Pinpoint the cell where the given text exists, returning its [X, Y] midpoint coordinate. 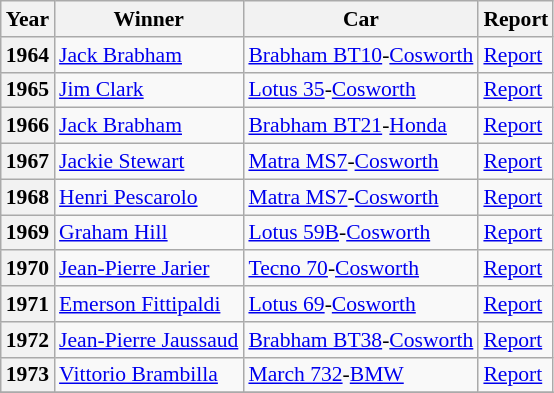
Lotus 59B-Cosworth [360, 233]
Brabham BT21-Honda [360, 126]
Henri Pescarolo [148, 197]
Car [360, 19]
1969 [28, 233]
1967 [28, 162]
Graham Hill [148, 233]
1970 [28, 269]
Lotus 35-Cosworth [360, 90]
Jean-Pierre Jaussaud [148, 340]
March 732-BMW [360, 375]
1972 [28, 340]
Year [28, 19]
Emerson Fittipaldi [148, 304]
1966 [28, 126]
Tecno 70-Cosworth [360, 269]
Lotus 69-Cosworth [360, 304]
1968 [28, 197]
Jean-Pierre Jarier [148, 269]
Brabham BT38-Cosworth [360, 340]
Brabham BT10-Cosworth [360, 55]
1971 [28, 304]
Jackie Stewart [148, 162]
1964 [28, 55]
Winner [148, 19]
1965 [28, 90]
Jim Clark [148, 90]
1973 [28, 375]
Vittorio Brambilla [148, 375]
